Extract the (X, Y) coordinate from the center of the cell holding the provided text.  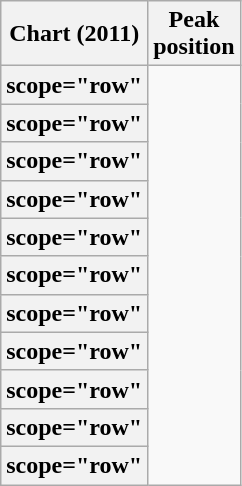
Chart (2011) (74, 34)
Peakposition (194, 34)
